Identify which cell holds the provided text, then report its [X, Y] central coordinate. 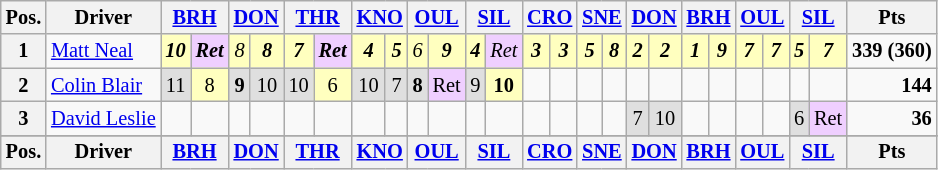
Matt Neal [103, 51]
Colin Blair [103, 85]
11 [176, 85]
339 (360) [892, 51]
David Leslie [103, 118]
144 [892, 85]
36 [892, 118]
